Identify which cell holds the provided text, then report its (x, y) central coordinate. 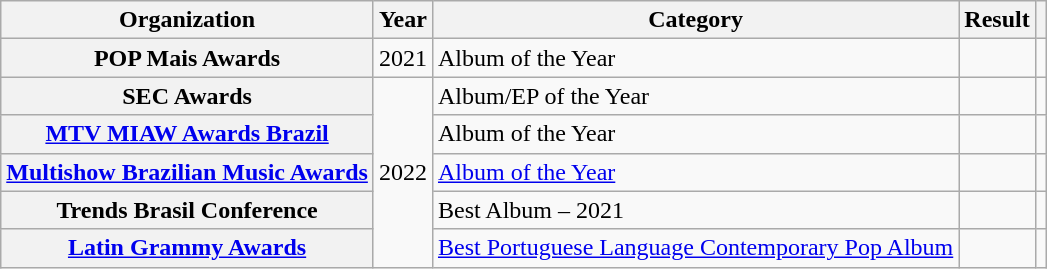
Year (402, 20)
Latin Grammy Awards (188, 248)
Result (997, 20)
Trends Brasil Conference (188, 210)
SEC Awards (188, 96)
Organization (188, 20)
Multishow Brazilian Music Awards (188, 172)
POP Mais Awards (188, 58)
2021 (402, 58)
Best Portuguese Language Contemporary Pop Album (695, 248)
Best Album – 2021 (695, 210)
Album/EP of the Year (695, 96)
Category (695, 20)
2022 (402, 172)
MTV MIAW Awards Brazil (188, 134)
